Detect which cell encompasses the target text, then output its [x, y] center coordinate. 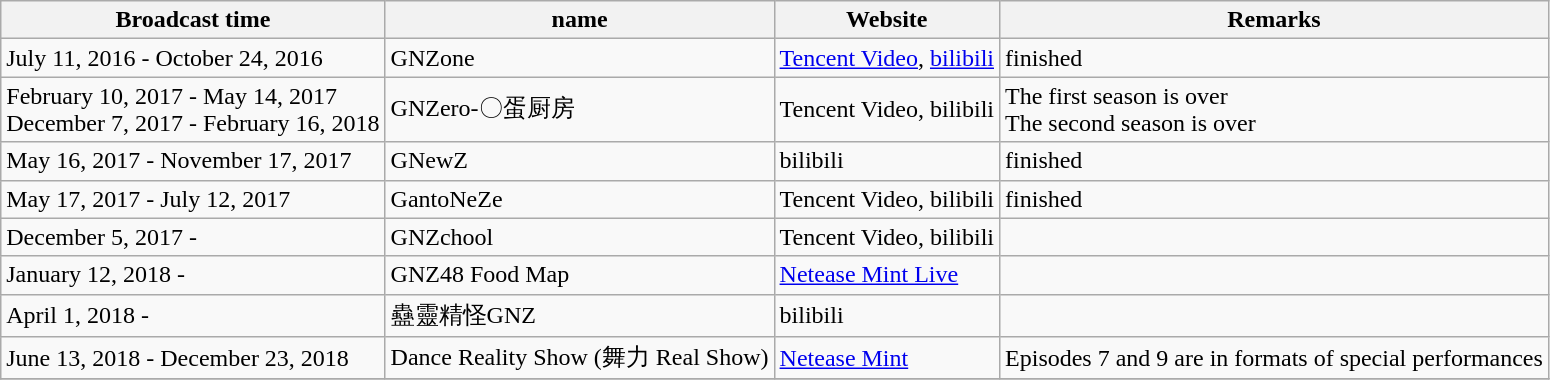
Netease Mint Live [886, 275]
GNewZ [580, 161]
July 11, 2016 - October 24, 2016 [193, 58]
GNZchool [580, 237]
Episodes 7 and 9 are in formats of special performances [1274, 358]
Broadcast time [193, 20]
GNZone [580, 58]
Remarks [1274, 20]
January 12, 2018 - [193, 275]
April 1, 2018 - [193, 316]
GantoNeZe [580, 199]
Dance Reality Show (舞力 Real Show) [580, 358]
The first season is overThe second season is over [1274, 110]
December 5, 2017 - [193, 237]
February 10, 2017 - May 14, 2017 December 7, 2017 - February 16, 2018 [193, 110]
GNZero-〇蛋厨房 [580, 110]
GNZ48 Food Map [580, 275]
June 13, 2018 - December 23, 2018 [193, 358]
May 17, 2017 - July 12, 2017 [193, 199]
Netease Mint [886, 358]
蠱靈精怪GNZ [580, 316]
name [580, 20]
May 16, 2017 - November 17, 2017 [193, 161]
Website [886, 20]
